Determine the [x, y] coordinate at the center of the cell enclosing the given text.  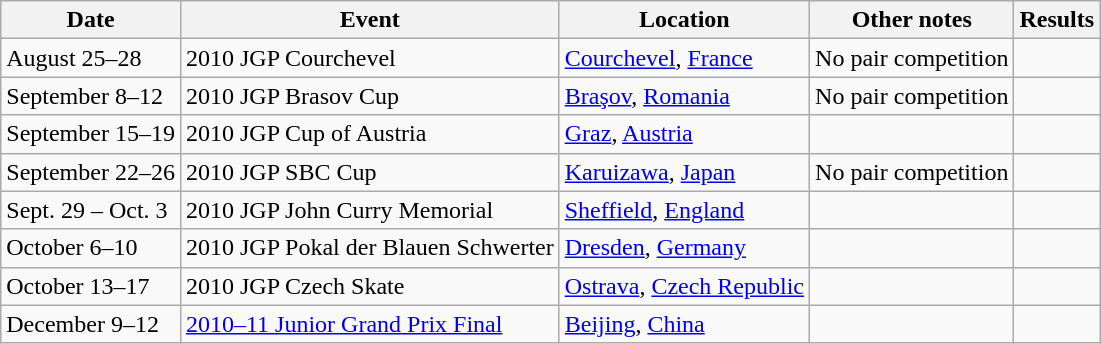
Sheffield, England [684, 210]
2010 JGP SBC Cup [370, 172]
Date [91, 20]
Karuizawa, Japan [684, 172]
Sept. 29 – Oct. 3 [91, 210]
Beijing, China [684, 324]
Graz, Austria [684, 134]
Location [684, 20]
Courchevel, France [684, 58]
August 25–28 [91, 58]
2010–11 Junior Grand Prix Final [370, 324]
September 15–19 [91, 134]
2010 JGP Czech Skate [370, 286]
September 22–26 [91, 172]
Results [1057, 20]
Braşov, Romania [684, 96]
2010 JGP Brasov Cup [370, 96]
October 6–10 [91, 248]
2010 JGP John Curry Memorial [370, 210]
Event [370, 20]
Ostrava, Czech Republic [684, 286]
Dresden, Germany [684, 248]
2010 JGP Cup of Austria [370, 134]
October 13–17 [91, 286]
September 8–12 [91, 96]
2010 JGP Pokal der Blauen Schwerter [370, 248]
2010 JGP Courchevel [370, 58]
December 9–12 [91, 324]
Other notes [912, 20]
